Pinpoint the cell where the given text exists, returning its (X, Y) midpoint coordinate. 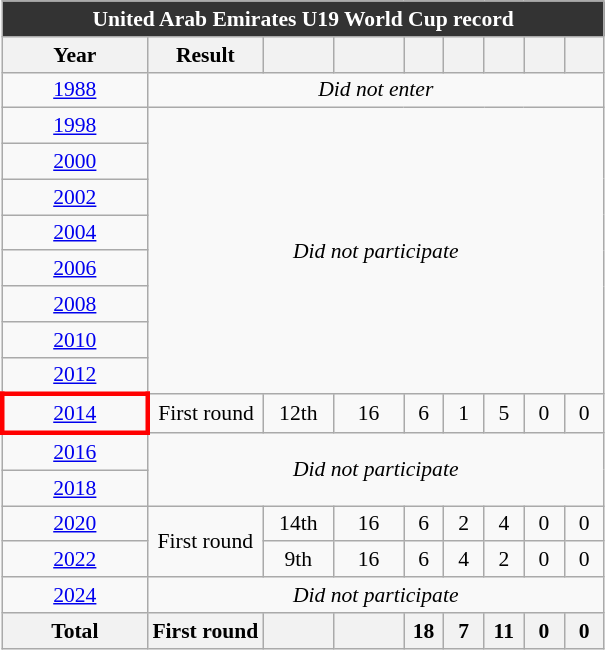
9th (298, 560)
Year (74, 55)
7 (464, 631)
2014 (74, 414)
12th (298, 414)
2016 (74, 452)
2024 (74, 595)
2008 (74, 304)
2006 (74, 269)
18 (424, 631)
2020 (74, 524)
Did not enter (376, 90)
5 (504, 414)
Result (205, 55)
14th (298, 524)
2000 (74, 162)
1998 (74, 126)
2002 (74, 197)
2010 (74, 340)
1988 (74, 90)
United Arab Emirates U19 World Cup record (303, 19)
Total (74, 631)
2022 (74, 560)
2004 (74, 233)
2018 (74, 488)
11 (504, 631)
1 (464, 414)
2012 (74, 376)
